Locate the cell with the specified text and output its [X, Y] center coordinate. 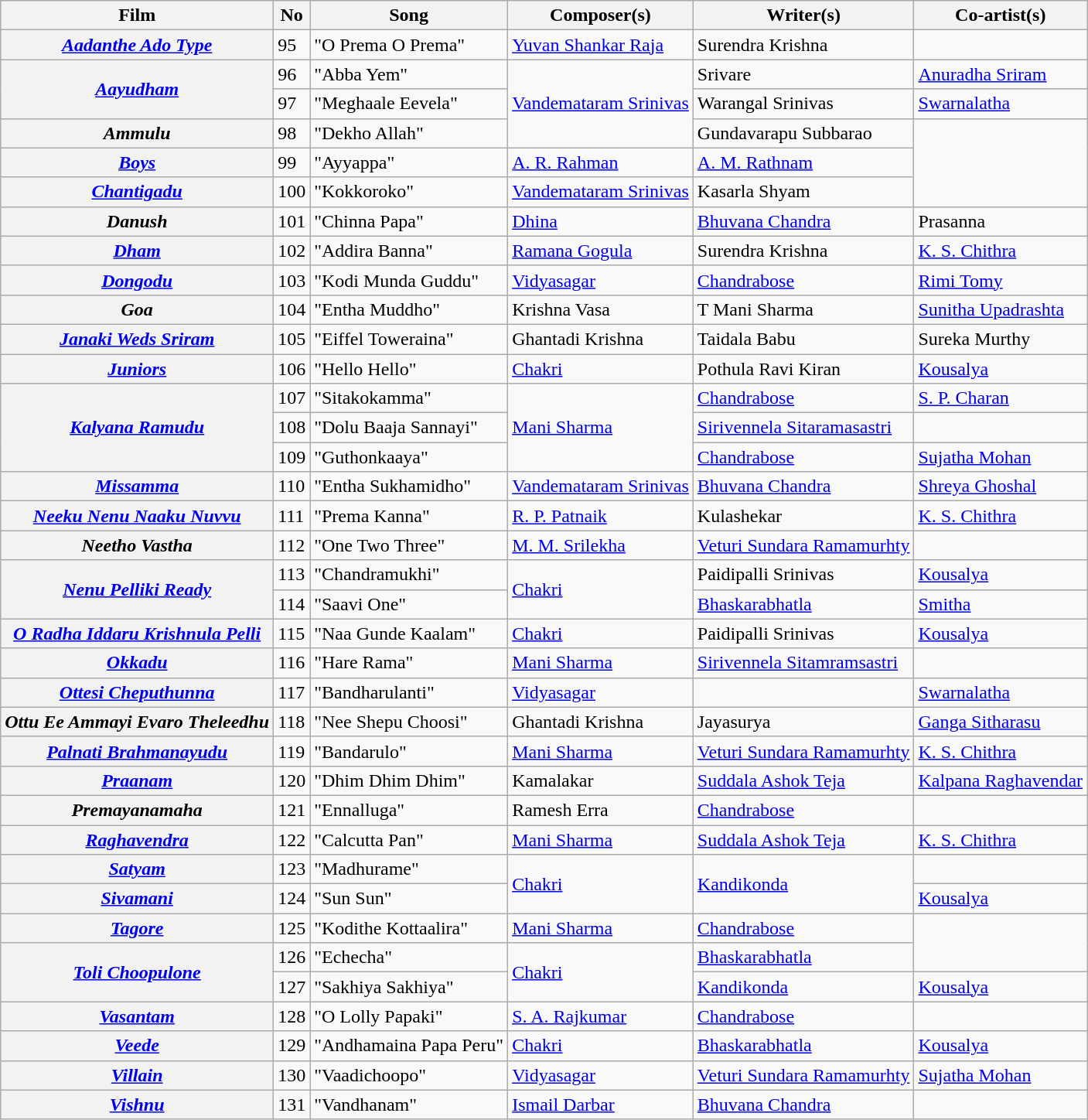
115 [292, 633]
"Dolu Baaja Sannayi" [409, 428]
124 [292, 899]
"Kokkoroko" [409, 192]
"Chinna Papa" [409, 221]
Song [409, 15]
"Naa Gunde Kaalam" [409, 633]
Kalpana Raghavendar [1001, 780]
"Eiffel Toweraina" [409, 339]
Juniors [138, 369]
T Mani Sharma [803, 309]
Praanam [138, 780]
A. R. Rahman [601, 162]
Prasanna [1001, 221]
Ottesi Cheputhunna [138, 692]
Tagore [138, 928]
114 [292, 604]
116 [292, 663]
Villain [138, 1075]
"Hare Rama" [409, 663]
Kamalakar [601, 780]
106 [292, 369]
"Prema Kanna" [409, 516]
Ottu Ee Ammayi Evaro Theleedhu [138, 722]
"Nee Shepu Choosi" [409, 722]
S. P. Charan [1001, 398]
Goa [138, 309]
Aadanthe Ado Type [138, 45]
"Sakhiya Sakhiya" [409, 987]
"Dhim Dhim Dhim" [409, 780]
Premayanamaha [138, 810]
95 [292, 45]
Taidala Babu [803, 339]
Warangal Srinivas [803, 104]
"Entha Muddho" [409, 309]
"Ayyappa" [409, 162]
Neeku Nenu Naaku Nuvvu [138, 516]
Ganga Sitharasu [1001, 722]
Chantigadu [138, 192]
Dhina [601, 221]
Kasarla Shyam [803, 192]
"Bandharulanti" [409, 692]
128 [292, 1016]
"Guthonkaaya" [409, 457]
Jayasurya [803, 722]
"Ennalluga" [409, 810]
"O Prema O Prema" [409, 45]
Anuradha Sriram [1001, 74]
"Bandarulo" [409, 751]
110 [292, 487]
119 [292, 751]
117 [292, 692]
A. M. Rathnam [803, 162]
Sureka Murthy [1001, 339]
Writer(s) [803, 15]
"Sun Sun" [409, 899]
118 [292, 722]
Aayudham [138, 89]
Shreya Ghoshal [1001, 487]
Composer(s) [601, 15]
Ismail Darbar [601, 1105]
"Addira Banna" [409, 251]
107 [292, 398]
Veede [138, 1046]
"Andhamaina Papa Peru" [409, 1046]
120 [292, 780]
Neetho Vastha [138, 545]
122 [292, 839]
102 [292, 251]
97 [292, 104]
112 [292, 545]
Palnati Brahmanayudu [138, 751]
Janaki Weds Sriram [138, 339]
"Kodithe Kottaalira" [409, 928]
Co-artist(s) [1001, 15]
Raghavendra [138, 839]
Film [138, 15]
Vishnu [138, 1105]
"Kodi Munda Guddu" [409, 280]
111 [292, 516]
Smitha [1001, 604]
"Meghaale Eevela" [409, 104]
Sirivennela Sitaramasastri [803, 428]
"One Two Three" [409, 545]
105 [292, 339]
98 [292, 133]
Sirivennela Sitamramsastri [803, 663]
Toli Choopulone [138, 972]
Sivamani [138, 899]
Danush [138, 221]
Missamma [138, 487]
"Dekho Allah" [409, 133]
Vasantam [138, 1016]
131 [292, 1105]
Yuvan Shankar Raja [601, 45]
Nenu Pelliki Ready [138, 589]
109 [292, 457]
"Saavi One" [409, 604]
"Chandramukhi" [409, 575]
130 [292, 1075]
113 [292, 575]
99 [292, 162]
"Calcutta Pan" [409, 839]
129 [292, 1046]
126 [292, 958]
"Hello Hello" [409, 369]
Kalyana Ramudu [138, 428]
M. M. Srilekha [601, 545]
R. P. Patnaik [601, 516]
108 [292, 428]
Dham [138, 251]
"Abba Yem" [409, 74]
Ramana Gogula [601, 251]
Kulashekar [803, 516]
Pothula Ravi Kiran [803, 369]
Ramesh Erra [601, 810]
123 [292, 869]
Sunitha Upadrashta [1001, 309]
Srivare [803, 74]
"Madhurame" [409, 869]
Boys [138, 162]
127 [292, 987]
100 [292, 192]
"Entha Sukhamidho" [409, 487]
103 [292, 280]
O Radha Iddaru Krishnula Pelli [138, 633]
101 [292, 221]
Okkadu [138, 663]
Gundavarapu Subbarao [803, 133]
Ammulu [138, 133]
"Echecha" [409, 958]
"O Lolly Papaki" [409, 1016]
S. A. Rajkumar [601, 1016]
Rimi Tomy [1001, 280]
No [292, 15]
Krishna Vasa [601, 309]
96 [292, 74]
"Vaadichoopo" [409, 1075]
Satyam [138, 869]
121 [292, 810]
"Vandhanam" [409, 1105]
125 [292, 928]
Dongodu [138, 280]
104 [292, 309]
"Sitakokamma" [409, 398]
